For the text-containing cell, return its midpoint in (x, y) coordinate format. 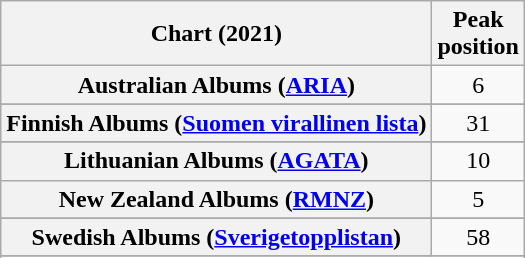
Australian Albums (ARIA) (216, 85)
Finnish Albums (Suomen virallinen lista) (216, 123)
5 (478, 199)
Lithuanian Albums (AGATA) (216, 161)
6 (478, 85)
31 (478, 123)
Swedish Albums (Sverigetopplistan) (216, 237)
58 (478, 237)
Peakposition (478, 34)
New Zealand Albums (RMNZ) (216, 199)
Chart (2021) (216, 34)
10 (478, 161)
